Determine the (X, Y) coordinate at the center of the cell enclosing the given text.  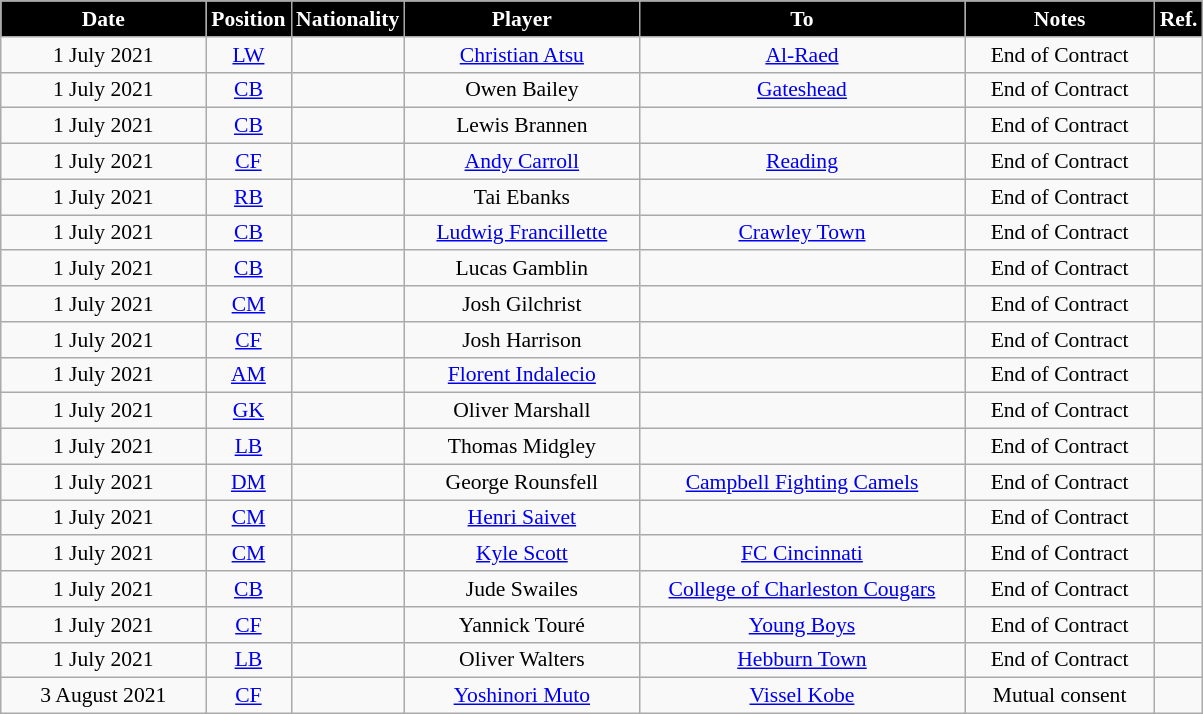
Reading (802, 162)
Campbell Fighting Camels (802, 482)
Jude Swailes (522, 589)
RB (248, 197)
Vissel Kobe (802, 696)
Yoshinori Muto (522, 696)
AM (248, 375)
Nationality (348, 19)
Lucas Gamblin (522, 269)
George Rounsfell (522, 482)
Kyle Scott (522, 554)
Josh Harrison (522, 340)
Lewis Brannen (522, 126)
Gateshead (802, 90)
To (802, 19)
Oliver Walters (522, 660)
Position (248, 19)
Hebburn Town (802, 660)
DM (248, 482)
Oliver Marshall (522, 411)
Josh Gilchrist (522, 304)
3 August 2021 (104, 696)
Mutual consent (1060, 696)
Crawley Town (802, 233)
Owen Bailey (522, 90)
Player (522, 19)
Al-Raed (802, 55)
Young Boys (802, 625)
Ref. (1179, 19)
College of Charleston Cougars (802, 589)
LW (248, 55)
Yannick Touré (522, 625)
Florent Indalecio (522, 375)
Notes (1060, 19)
Andy Carroll (522, 162)
Ludwig Francillette (522, 233)
FC Cincinnati (802, 554)
Date (104, 19)
Christian Atsu (522, 55)
GK (248, 411)
Henri Saivet (522, 518)
Thomas Midgley (522, 447)
Tai Ebanks (522, 197)
